Pinpoint the cell where the given text exists, returning its (X, Y) midpoint coordinate. 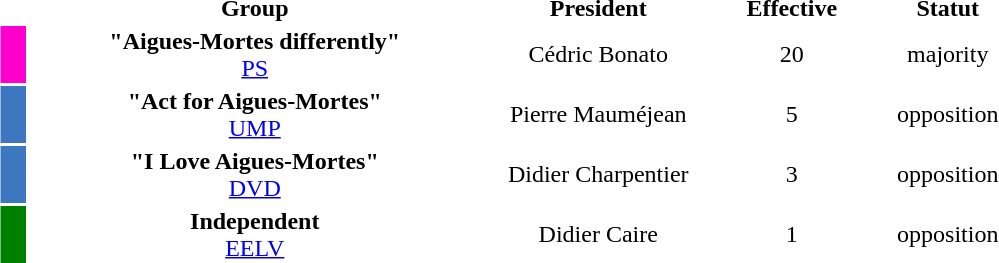
5 (792, 114)
"Aigues-Mortes differently"PS (254, 54)
20 (792, 54)
"Act for Aigues-Mortes"UMP (254, 114)
Didier Caire (598, 234)
Pierre Mauméjean (598, 114)
"I Love Aigues-Mortes"DVD (254, 174)
Didier Charpentier (598, 174)
3 (792, 174)
1 (792, 234)
IndependentEELV (254, 234)
Cédric Bonato (598, 54)
